Scan for the cell matching the given text and deliver its [X, Y] coordinate at center. 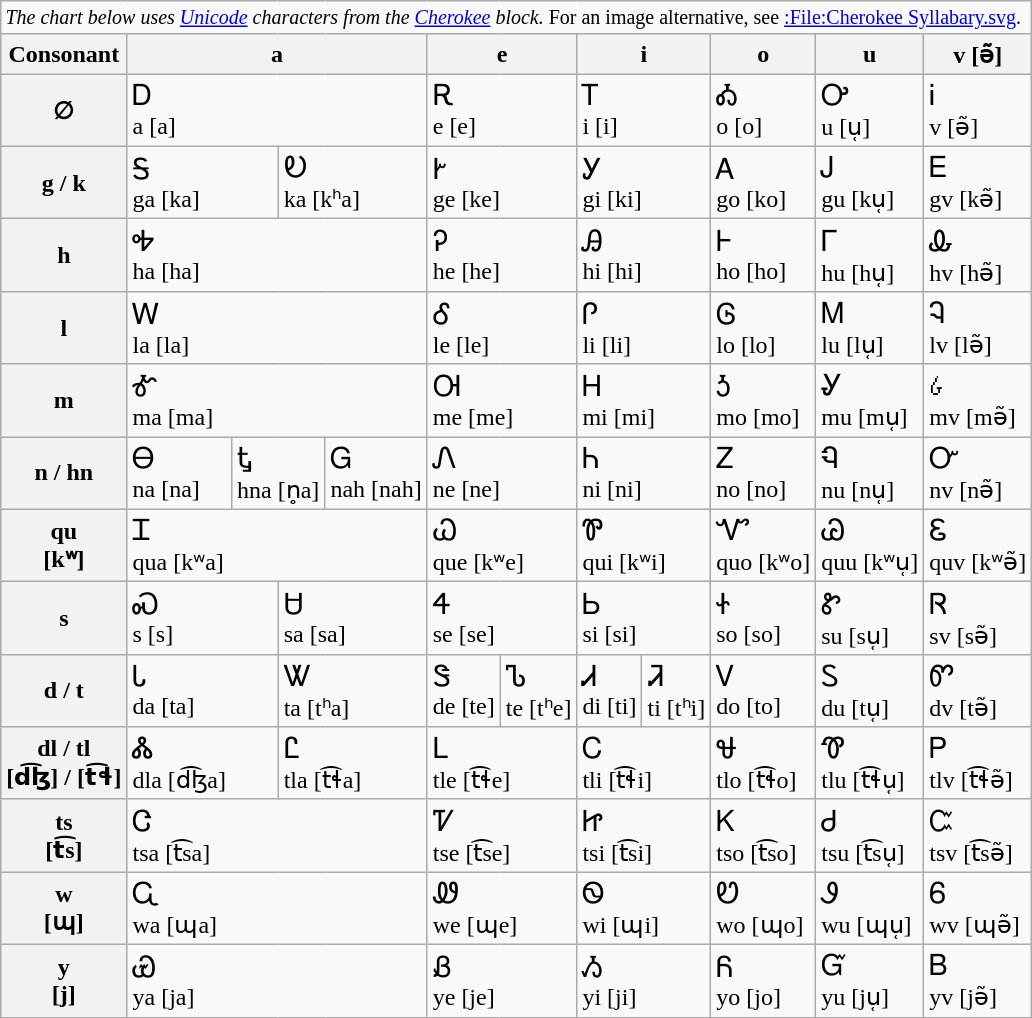
Ꮢsv [sə̃] [978, 618]
Ꭹgi [ki] [644, 182]
Ꭶga [ka] [202, 182]
qu[kʷ] [64, 546]
Ꮫdv [tə̃] [978, 690]
Ꮥde [te] [464, 690]
Ꮎna [na] [180, 474]
Ꮦte [tʰe] [538, 690]
Ꮄle [le] [502, 328]
Ꭳo [o] [764, 110]
Ꮉma [ma] [277, 400]
ts[t͡s] [64, 836]
h [64, 256]
Ꮁhu [hu̜] [870, 256]
Ᏻyu [ju̜] [870, 982]
Ꮷtsu [t͡su̜] [870, 836]
Ꭷka [kʰa] [352, 182]
Ꮓno [no] [764, 474]
Ꮔnu [nu̜] [870, 474]
Ꭸge [ke] [502, 182]
Ᏼyv [jə̃] [978, 982]
Ᏺyo [jo] [764, 982]
y[j] [64, 982]
Ꭰa [a] [277, 110]
Ꮹwa [ɰa] [277, 908]
Ꮪdu [tu̜] [870, 690]
Ꮏhna [n̥a] [278, 474]
Ꮧdi [ti] [610, 690]
Ꮙquo [kʷo] [764, 546]
Ꮀho [ho] [764, 256]
Ꭿhi [hi] [644, 256]
The chart below uses Unicode characters from the Cherokee block. For an image alternative, see :File:Cherokee Syllabary.svg. [516, 18]
Ꮑne [ne] [502, 474]
Ꮿya [ja] [277, 982]
Ꮤta [tʰa] [352, 690]
Ꮍmu [mu̜] [870, 400]
Ᏹyi [ji] [644, 982]
Ꮊme [me] [502, 400]
Ꮾwv [ɰə̃] [978, 908]
Ꮅli [li] [644, 328]
Ꮃla [la] [277, 328]
m [64, 400]
Ꮵtsi [t͡si] [644, 836]
Ꮟsi [si] [644, 618]
Ꮲtlv [t͡ɬə̃] [978, 764]
Ꮺwe [ɰe] [502, 908]
Ꮡsu [su̜] [870, 618]
v [ə̃] [978, 54]
Ꭴu [u̜] [870, 110]
Ꭽha [ha] [277, 256]
Ꮇlu [lu̜] [870, 328]
d / t [64, 690]
Ꮻwi [ɰi] [644, 908]
Ꮚquu [kʷu̜] [870, 546]
Ᏸye [je] [502, 982]
Ꭲi [i] [644, 110]
Ꮳtsa [t͡sa] [277, 836]
Ꮬdla [d͡ɮa] [202, 764]
s [64, 618]
Ꮴtse [t͡se] [502, 836]
Ꮱtlu [t͡ɬu̜] [870, 764]
Ꮩdo [to] [764, 690]
Ꭺgo [ko] [764, 182]
Ꭵv [ə̃] [978, 110]
Ꭻgu [ku̜] [870, 182]
Ꮈlv [lə̃] [978, 328]
Ꮼwo [ɰo] [764, 908]
∅ [64, 110]
Ꮸtsv [t͡sə̃] [978, 836]
Consonant [64, 54]
Ꮘqui [kʷi] [644, 546]
Ꮨti [tʰi] [676, 690]
o [764, 54]
Ꭼgv [kə̃] [978, 182]
Ꮭtla [t͡ɬa] [352, 764]
Ꮜsa [sa] [352, 618]
Ꮰtlo [t͡ɬo] [764, 764]
Ꮋmi [mi] [644, 400]
Ꮗque [kʷe] [502, 546]
w[ɰ] [64, 908]
Ꮐnah [nah] [376, 474]
Ꮮtle [t͡ɬe] [502, 764]
i [644, 54]
Ꮂhv [hə̃] [978, 256]
n / hn [64, 474]
Ꮛquv [kʷə̃] [978, 546]
Ꮽwu [ɰu̜] [870, 908]
g / k [64, 182]
Ꮝs [s] [202, 618]
a [277, 54]
Ꮖqua [kʷa] [277, 546]
Ꮶtso [t͡so] [764, 836]
u [870, 54]
dl / tl[d͡ɮ] / [t͡ɬ] [64, 764]
Ꮠso [so] [764, 618]
Ꭱe [e] [502, 110]
Ꮞse [se] [502, 618]
Ᏽmv [mə̃] [978, 400]
Ꮯtli [t͡ɬi] [644, 764]
Ꮒni [ni] [644, 474]
e [502, 54]
Ꮣda [ta] [202, 690]
Ꮆlo [lo] [764, 328]
Ꮕnv [nə̃] [978, 474]
Ꭾhe [he] [502, 256]
Ꮌmo [mo] [764, 400]
l [64, 328]
